Locate the cell with the specified text and output its [X, Y] center coordinate. 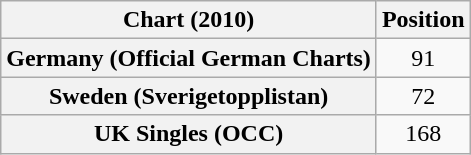
72 [423, 96]
91 [423, 58]
Germany (Official German Charts) [189, 58]
Position [423, 20]
UK Singles (OCC) [189, 134]
Chart (2010) [189, 20]
168 [423, 134]
Sweden (Sverigetopplistan) [189, 96]
